Identify which cell holds the provided text, then report its (x, y) central coordinate. 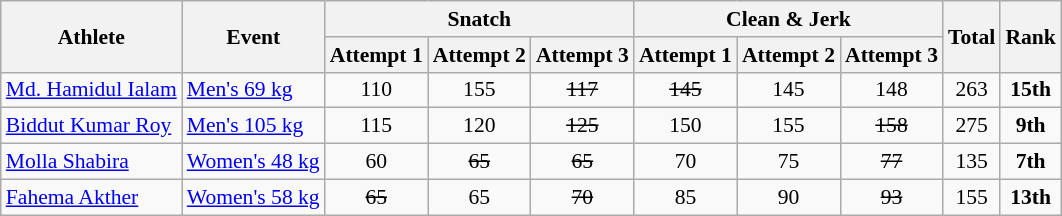
Women's 48 kg (254, 162)
Event (254, 36)
125 (582, 126)
7th (1030, 162)
110 (376, 90)
Biddut Kumar Roy (92, 126)
75 (788, 162)
Athlete (92, 36)
15th (1030, 90)
135 (972, 162)
13th (1030, 197)
Molla Shabira (92, 162)
117 (582, 90)
Rank (1030, 36)
Md. Hamidul Ialam (92, 90)
Women's 58 kg (254, 197)
77 (892, 162)
148 (892, 90)
60 (376, 162)
85 (686, 197)
158 (892, 126)
Men's 105 kg (254, 126)
263 (972, 90)
Fahema Akther (92, 197)
93 (892, 197)
150 (686, 126)
Clean & Jerk (788, 19)
Men's 69 kg (254, 90)
120 (480, 126)
9th (1030, 126)
90 (788, 197)
Snatch (480, 19)
275 (972, 126)
115 (376, 126)
Total (972, 36)
